Locate the cell with the specified text and output its (x, y) center coordinate. 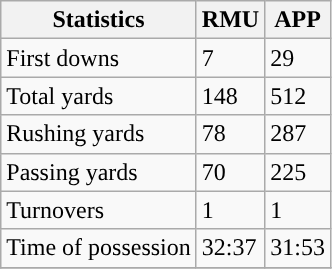
7 (230, 58)
70 (230, 172)
29 (298, 58)
First downs (99, 58)
Passing yards (99, 172)
Statistics (99, 20)
Rushing yards (99, 134)
287 (298, 134)
225 (298, 172)
APP (298, 20)
Time of possession (99, 248)
31:53 (298, 248)
Turnovers (99, 210)
148 (230, 96)
512 (298, 96)
Total yards (99, 96)
32:37 (230, 248)
RMU (230, 20)
78 (230, 134)
